Return (X, Y) of the center of cell containing provided text 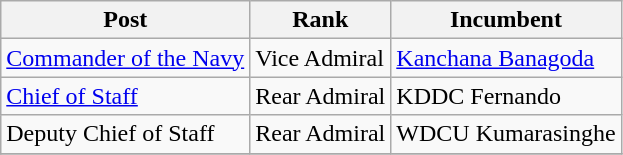
Deputy Chief of Staff (126, 134)
WDCU Kumarasinghe (506, 134)
Kanchana Banagoda (506, 58)
Vice Admiral (320, 58)
Incumbent (506, 20)
Post (126, 20)
KDDC Fernando (506, 96)
Rank (320, 20)
Commander of the Navy (126, 58)
Chief of Staff (126, 96)
